Pinpoint the cell where the given text exists, returning its (X, Y) midpoint coordinate. 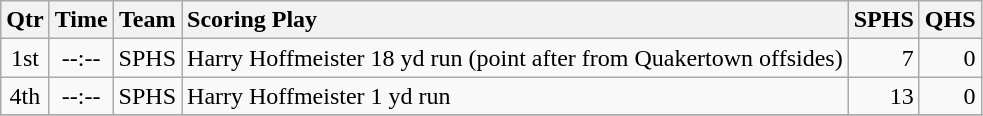
13 (884, 96)
7 (884, 58)
QHS (950, 20)
4th (25, 96)
Scoring Play (516, 20)
Team (147, 20)
Time (81, 20)
Harry Hoffmeister 1 yd run (516, 96)
1st (25, 58)
Qtr (25, 20)
Harry Hoffmeister 18 yd run (point after from Quakertown offsides) (516, 58)
